From the cell containing the given text, extract its center point as [X, Y] coordinate. 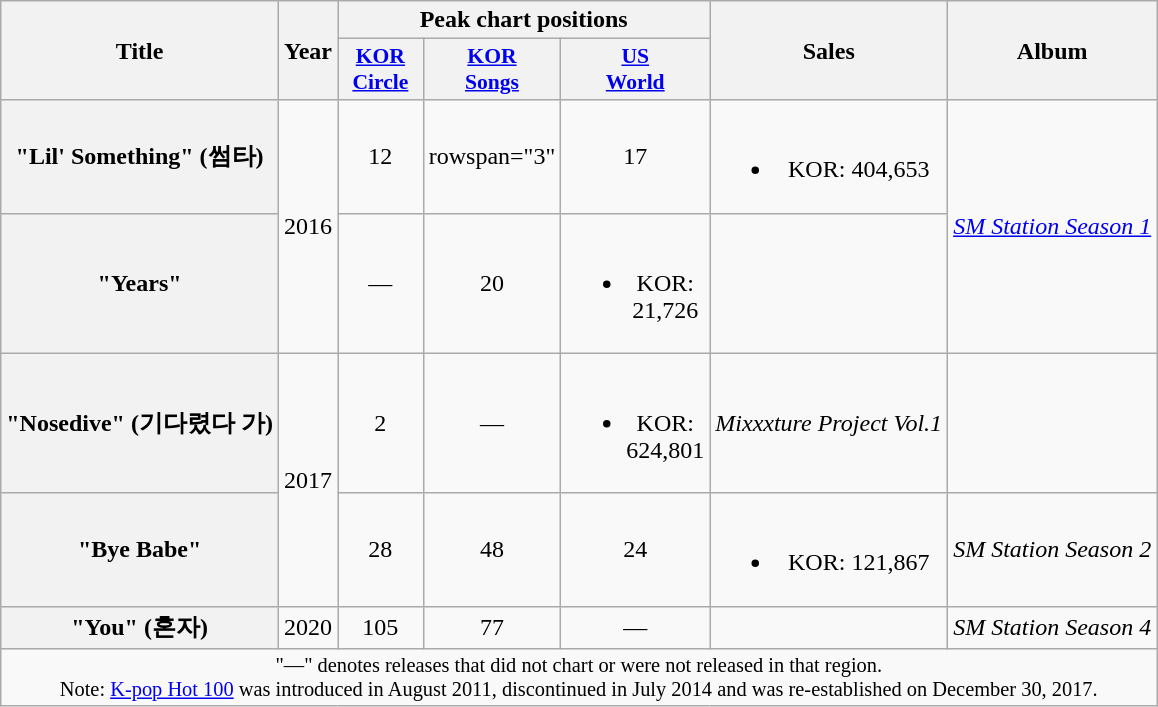
rowspan="3" [492, 156]
"Years" [140, 283]
"Nosedive" (기다렸다 가) [140, 423]
KORSongs [492, 70]
Mixxxture Project Vol.1 [829, 423]
Title [140, 50]
KORCircle [381, 70]
KOR: 624,801 [636, 423]
20 [492, 283]
USWorld [636, 70]
2016 [308, 226]
"Bye Babe" [140, 550]
"Lil' Something" (썸타) [140, 156]
2020 [308, 628]
17 [636, 156]
48 [492, 550]
KOR: 121,867 [829, 550]
28 [381, 550]
"You" (혼자) [140, 628]
105 [381, 628]
SM Station Season 4 [1052, 628]
Album [1052, 50]
SM Station Season 1 [1052, 226]
24 [636, 550]
Peak chart positions [524, 20]
2017 [308, 480]
77 [492, 628]
12 [381, 156]
Year [308, 50]
KOR: 21,726 [636, 283]
KOR: 404,653 [829, 156]
2 [381, 423]
Sales [829, 50]
SM Station Season 2 [1052, 550]
